Search for the cell housing the specified text and yield its [X, Y] center coordinate. 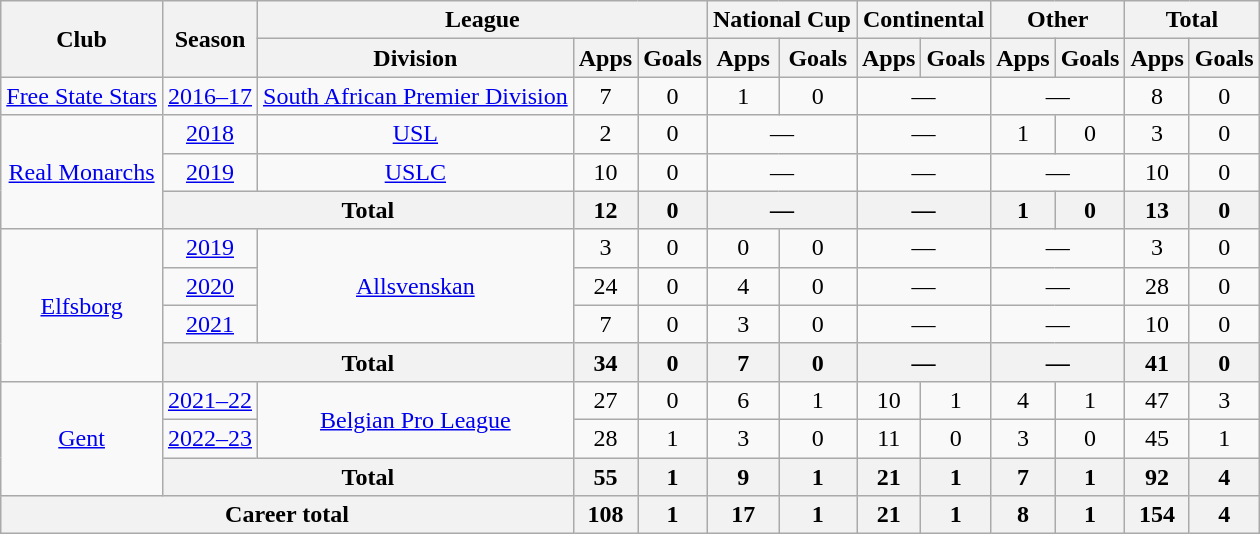
Elfsborg [82, 305]
27 [605, 400]
Club [82, 39]
92 [1157, 477]
9 [743, 477]
24 [605, 286]
Season [210, 39]
USLC [416, 172]
108 [605, 515]
12 [605, 210]
11 [888, 438]
47 [1157, 400]
South African Premier Division [416, 96]
45 [1157, 438]
2018 [210, 134]
17 [743, 515]
2 [605, 134]
34 [605, 362]
41 [1157, 362]
Belgian Pro League [416, 419]
League [483, 20]
Continental [923, 20]
Allsvenskan [416, 286]
Other [1058, 20]
Free State Stars [82, 96]
2022–23 [210, 438]
2016–17 [210, 96]
National Cup [782, 20]
6 [743, 400]
Career total [287, 515]
Division [416, 58]
2020 [210, 286]
Real Monarchs [82, 172]
13 [1157, 210]
154 [1157, 515]
2021–22 [210, 400]
55 [605, 477]
Gent [82, 438]
USL [416, 134]
2021 [210, 324]
